Return the [X, Y] coordinate for the center point of the cell that contains the specified text.  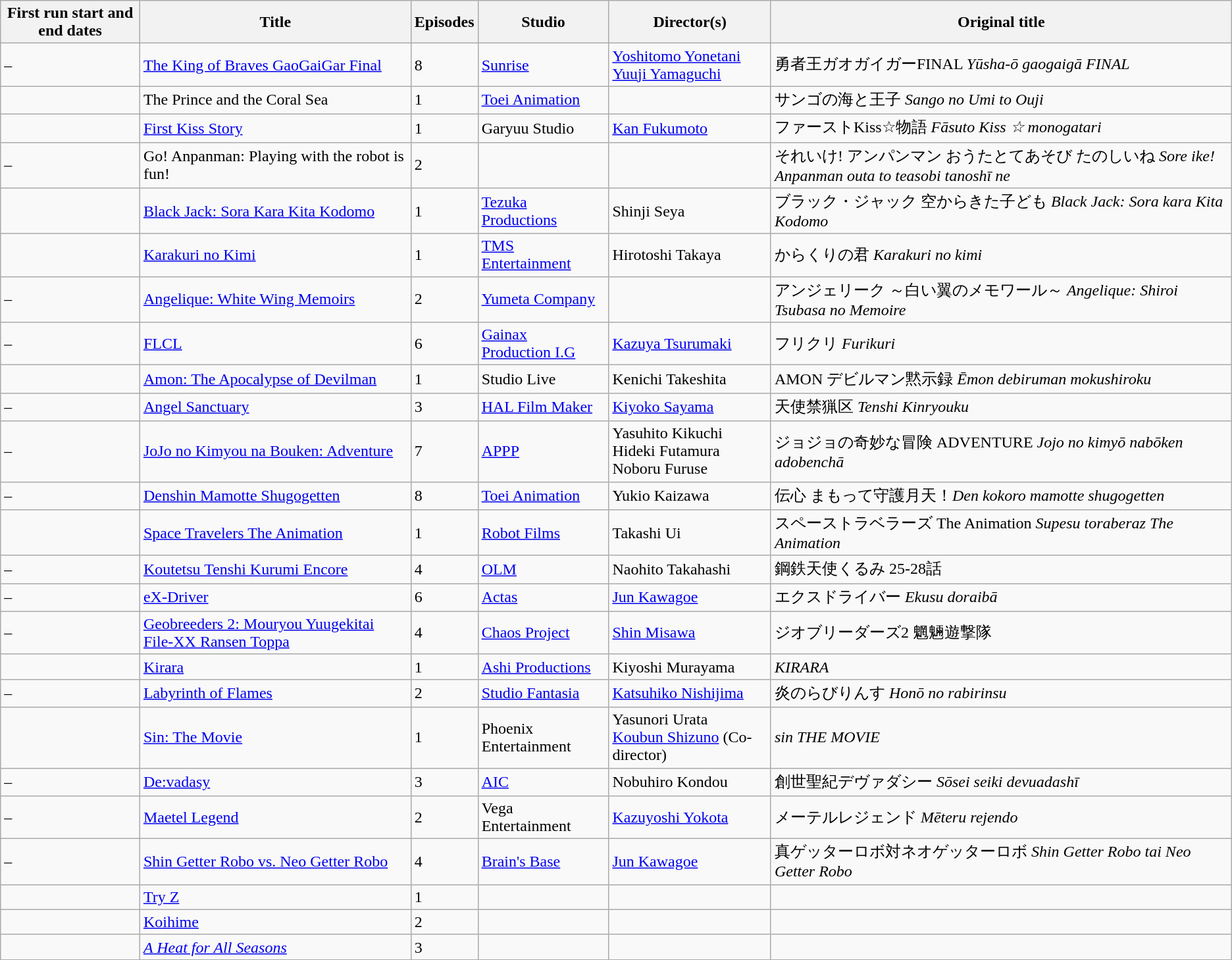
Yasuhito KikuchiHideki Futamura Noboru Furuse [690, 451]
Kiyoko Sayama [690, 407]
炎のらびりんす Honō no rabirinsu [1001, 694]
Chaos Project [544, 633]
伝心 まもって守護月天！Den kokoro mamotte shugogetten [1001, 496]
Hirotoshi Takaya [690, 255]
Sunrise [544, 64]
エクスドライバー Ekusu doraibā [1001, 597]
Ashi Productions [544, 667]
からくりの君 Karakuri no kimi [1001, 255]
Shinji Seya [690, 211]
Episodes [444, 22]
Studio [544, 22]
OLM [544, 570]
Garyuu Studio [544, 128]
Koihime [275, 922]
ファーストKiss☆物語 Fāsuto Kiss ☆ monogatari [1001, 128]
アンジェリーク ～白い翼のメモワール～ Angelique: Shiroi Tsubasa no Memoire [1001, 299]
Sin: The Movie [275, 738]
天使禁猟区 Tenshi Kinryouku [1001, 407]
Geobreeders 2: Mouryou Yuugekitai File-XX Ransen Toppa [275, 633]
Studio Fantasia [544, 694]
Labyrinth of Flames [275, 694]
sin THE MOVIE [1001, 738]
KIRARA [1001, 667]
Vega Entertainment [544, 817]
AMON デビルマン黙示録 Ēmon debiruman mokushiroku [1001, 379]
Naohito Takahashi [690, 570]
Phoenix Entertainment [544, 738]
鋼鉄天使くるみ 25-28話 [1001, 570]
Title [275, 22]
それいけ! アンパンマン おうたとてあそび たのしいね Sore ike! Anpanman outa to teasobi tanoshī ne [1001, 165]
Tezuka Productions [544, 211]
GainaxProduction I.G [544, 343]
Black Jack: Sora Kara Kita Kodomo [275, 211]
Shin Getter Robo vs. Neo Getter Robo [275, 862]
Yukio Kaizawa [690, 496]
真ゲッターロボ対ネオゲッターロボ Shin Getter Robo tai Neo Getter Robo [1001, 862]
TMS Entertainment [544, 255]
The King of Braves GaoGaiGar Final [275, 64]
Try Z [275, 897]
Maetel Legend [275, 817]
Go! Anpanman: Playing with the robot is fun! [275, 165]
Kenichi Takeshita [690, 379]
Actas [544, 597]
Kazuyoshi Yokota [690, 817]
創世聖紀デヴァダシー Sōsei seiki devuadashī [1001, 782]
Yumeta Company [544, 299]
Karakuri no Kimi [275, 255]
Yasunori UrataKoubun Shizuno (Co-director) [690, 738]
ブラック・ジャック 空からきた子ども Black Jack: Sora kara Kita Kodomo [1001, 211]
First Kiss Story [275, 128]
Director(s) [690, 22]
Amon: The Apocalypse of Devilman [275, 379]
Takashi Ui [690, 533]
Yoshitomo YonetaniYuuji Yamaguchi [690, 64]
ジオブリーダーズ2 魍魎遊撃隊 [1001, 633]
Kiyoshi Murayama [690, 667]
AIC [544, 782]
FLCL [275, 343]
Shin Misawa [690, 633]
Denshin Mamotte Shugogetten [275, 496]
Angel Sanctuary [275, 407]
7 [444, 451]
Space Travelers The Animation [275, 533]
Nobuhiro Kondou [690, 782]
The Prince and the Coral Sea [275, 100]
APPP [544, 451]
Studio Live [544, 379]
Robot Films [544, 533]
A Heat for All Seasons [275, 947]
Katsuhiko Nishijima [690, 694]
First run start and end dates [70, 22]
スペーストラベラーズ The Animation Supesu toraberaz The Animation [1001, 533]
Kazuya Tsurumaki [690, 343]
ジョジョの奇妙な冒険 ADVENTURE Jojo no kimyō nabōken adobenchā [1001, 451]
JoJo no Kimyou na Bouken: Adventure [275, 451]
Brain's Base [544, 862]
eX-Driver [275, 597]
サンゴの海と王子 Sango no Umi to Ouji [1001, 100]
Angelique: White Wing Memoirs [275, 299]
Koutetsu Tenshi Kurumi Encore [275, 570]
De:vadasy [275, 782]
メーテルレジェンド Mēteru rejendo [1001, 817]
フリクリ Furikuri [1001, 343]
勇者王ガオガイガーFINAL Yūsha-ō gaogaigā FINAL [1001, 64]
HAL Film Maker [544, 407]
Original title [1001, 22]
Kirara [275, 667]
Kan Fukumoto [690, 128]
